For the text-containing cell, return its midpoint in [x, y] coordinate format. 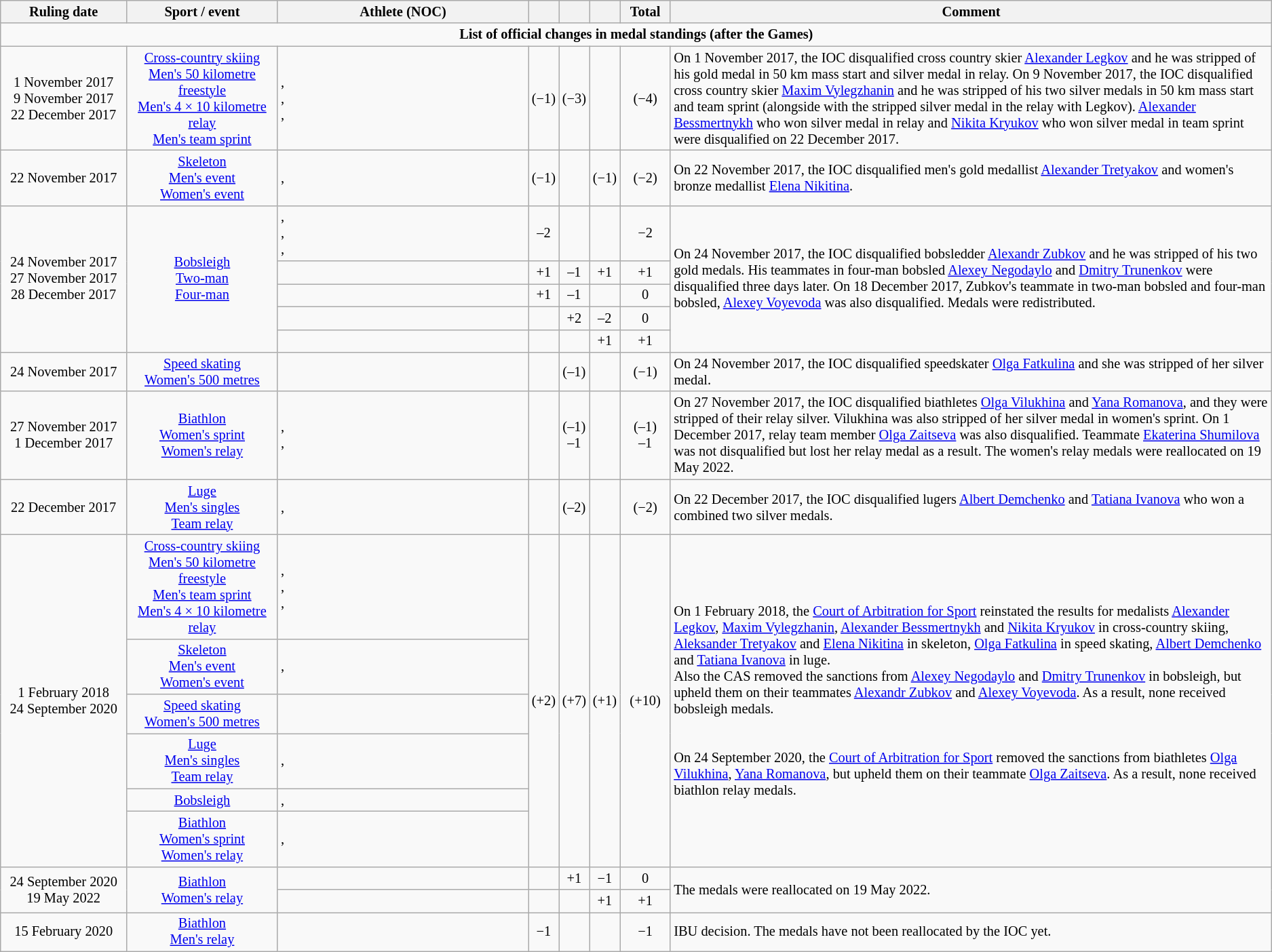
(–1) [574, 372]
(+7) [574, 700]
22 November 2017 [64, 178]
On 22 November 2017, the IOC disqualified men's gold medallist Alexander Tretyakov and women's bronze medallist Elena Nikitina. [971, 178]
(+2) [544, 700]
BiathlonWomen's relay [202, 890]
Athlete (NOC) [403, 12]
Total [646, 12]
Comment [971, 12]
24 September 202019 May 2022 [64, 890]
Ruling date [64, 12]
Cross-country skiingMen's 50 kilometre freestyleMen's team sprintMen's 4 × 10 kilometre relay [202, 587]
−2 [646, 233]
(−4) [646, 98]
(–2) [574, 507]
,, [403, 435]
+2 [574, 318]
24 November 2017 [64, 372]
IBU decision. The medals have not been reallocated by the IOC yet. [971, 932]
(+1) [605, 700]
Cross-country skiingMen's 50 kilometre freestyleMen's 4 × 10 kilometre relayMen's team sprint [202, 98]
27 November 20171 December 2017 [64, 435]
On 22 December 2017, the IOC disqualified lugers Albert Demchenko and Tatiana Ivanova who won a combined two silver medals. [971, 507]
1 February 201824 September 2020 [64, 700]
, ,, [403, 233]
(−3) [574, 98]
24 November 201727 November 201728 December 2017 [64, 279]
On 24 November 2017, the IOC disqualified speedskater Olga Fatkulina and she was stripped of her silver medal. [971, 372]
BobsleighTwo-manFour-man [202, 279]
The medals were reallocated on 19 May 2022. [971, 890]
1 November 20179 November 201722 December 2017 [64, 98]
BiathlonMen's relay [202, 932]
(+10) [646, 700]
22 December 2017 [64, 507]
List of official changes in medal standings (after the Games) [636, 35]
15 February 2020 [64, 932]
Sport / event [202, 12]
Bobsleigh [202, 800]
